Identify which cell holds the provided text, then report its (X, Y) central coordinate. 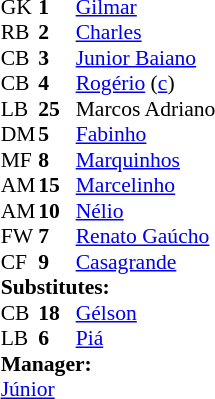
FW (20, 237)
DM (20, 135)
3 (57, 58)
CF (20, 262)
8 (57, 160)
MF (20, 160)
4 (57, 83)
5 (57, 135)
10 (57, 211)
RB (20, 33)
25 (57, 109)
18 (57, 313)
6 (57, 339)
7 (57, 237)
15 (57, 185)
9 (57, 262)
2 (57, 33)
